Provide the (X, Y) coordinate of the cell's center where the given text is located.  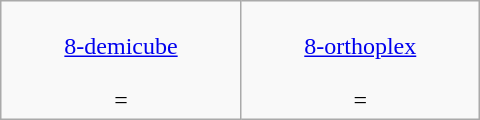
8-orthoplex = (360, 60)
8-demicube = (122, 60)
